Determine the [X, Y] coordinate at the center of the cell enclosing the given text.  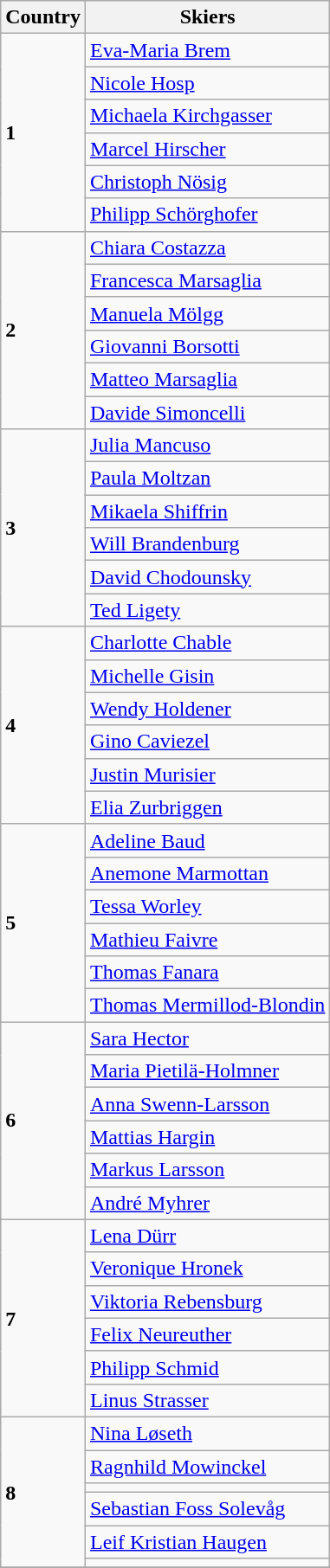
Skiers [207, 17]
Country [43, 17]
8 [43, 1492]
Eva-Maria Brem [207, 50]
Elia Zurbriggen [207, 807]
Sebastian Foss Solevåg [207, 1509]
Paula Moltzan [207, 479]
Nicole Hosp [207, 83]
Wendy Holdener [207, 709]
6 [43, 1121]
Markus Larsson [207, 1170]
Thomas Fanara [207, 973]
Tessa Worley [207, 906]
Nina Løseth [207, 1433]
Chiara Costazza [207, 247]
Marcel Hirscher [207, 149]
Anna Swenn-Larsson [207, 1104]
Giovanni Borsotti [207, 346]
Maria Pietilä-Holmner [207, 1071]
Leif Kristian Haugen [207, 1542]
Davide Simoncelli [207, 413]
Francesca Marsaglia [207, 280]
Gino Caviezel [207, 742]
7 [43, 1318]
Philipp Schörghofer [207, 215]
Philipp Schmid [207, 1367]
2 [43, 330]
Justin Murisier [207, 774]
1 [43, 132]
Sara Hector [207, 1038]
Mattias Hargin [207, 1137]
André Myhrer [207, 1203]
Christoph Nösig [207, 182]
Linus Strasser [207, 1400]
Anemone Marmottan [207, 873]
3 [43, 528]
Viktoria Rebensburg [207, 1301]
Thomas Mermillod-Blondin [207, 1006]
4 [43, 725]
Ragnhild Mowinckel [207, 1467]
Adeline Baud [207, 840]
Michaela Kirchgasser [207, 116]
5 [43, 922]
Ted Ligety [207, 610]
Julia Mancuso [207, 446]
Michelle Gisin [207, 676]
Lena Dürr [207, 1236]
Manuela Mölgg [207, 313]
Matteo Marsaglia [207, 379]
Charlotte Chable [207, 643]
David Chodounsky [207, 577]
Veronique Hronek [207, 1269]
Mikaela Shiffrin [207, 511]
Felix Neureuther [207, 1334]
Mathieu Faivre [207, 939]
Will Brandenburg [207, 544]
